Scan for the cell matching the given text and deliver its (X, Y) coordinate at center. 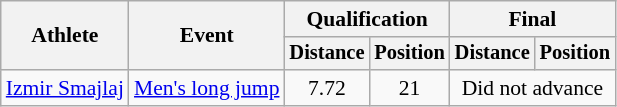
21 (409, 88)
Event (207, 36)
Athlete (65, 36)
Men's long jump (207, 88)
Did not advance (532, 88)
Qualification (368, 19)
Final (532, 19)
Izmir Smajlaj (65, 88)
7.72 (328, 88)
